Identify which cell holds the provided text, then report its [X, Y] central coordinate. 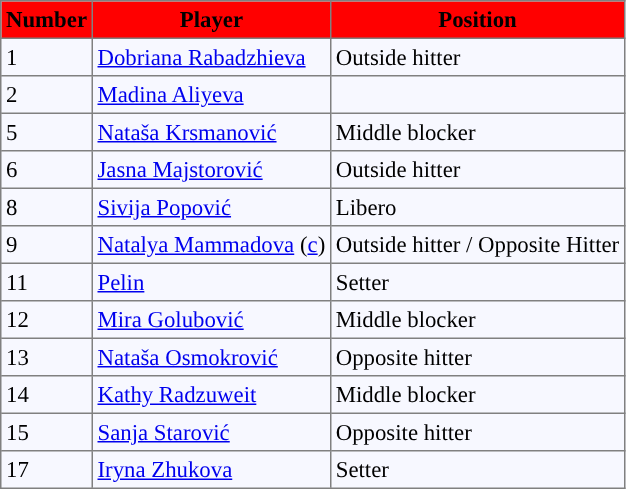
Madina Aliyeva [211, 95]
2 [47, 95]
Kathy Radzuweit [211, 395]
8 [47, 207]
Jasna Majstorović [211, 170]
Sivija Popović [211, 207]
Natalya Mammadova (c) [211, 245]
5 [47, 132]
Dobriana Rabadzhieva [211, 57]
Player [211, 20]
11 [47, 282]
Nataša Krsmanović [211, 132]
15 [47, 432]
Outside hitter / Opposite Hitter [477, 245]
Iryna Zhukova [211, 470]
Pelin [211, 282]
Position [477, 20]
17 [47, 470]
14 [47, 395]
Mira Golubović [211, 320]
6 [47, 170]
Libero [477, 207]
9 [47, 245]
Number [47, 20]
13 [47, 357]
Nataša Osmokrović [211, 357]
12 [47, 320]
Sanja Starović [211, 432]
1 [47, 57]
